Capture the cell that displays the provided text and extract its (X, Y) central coordinate. 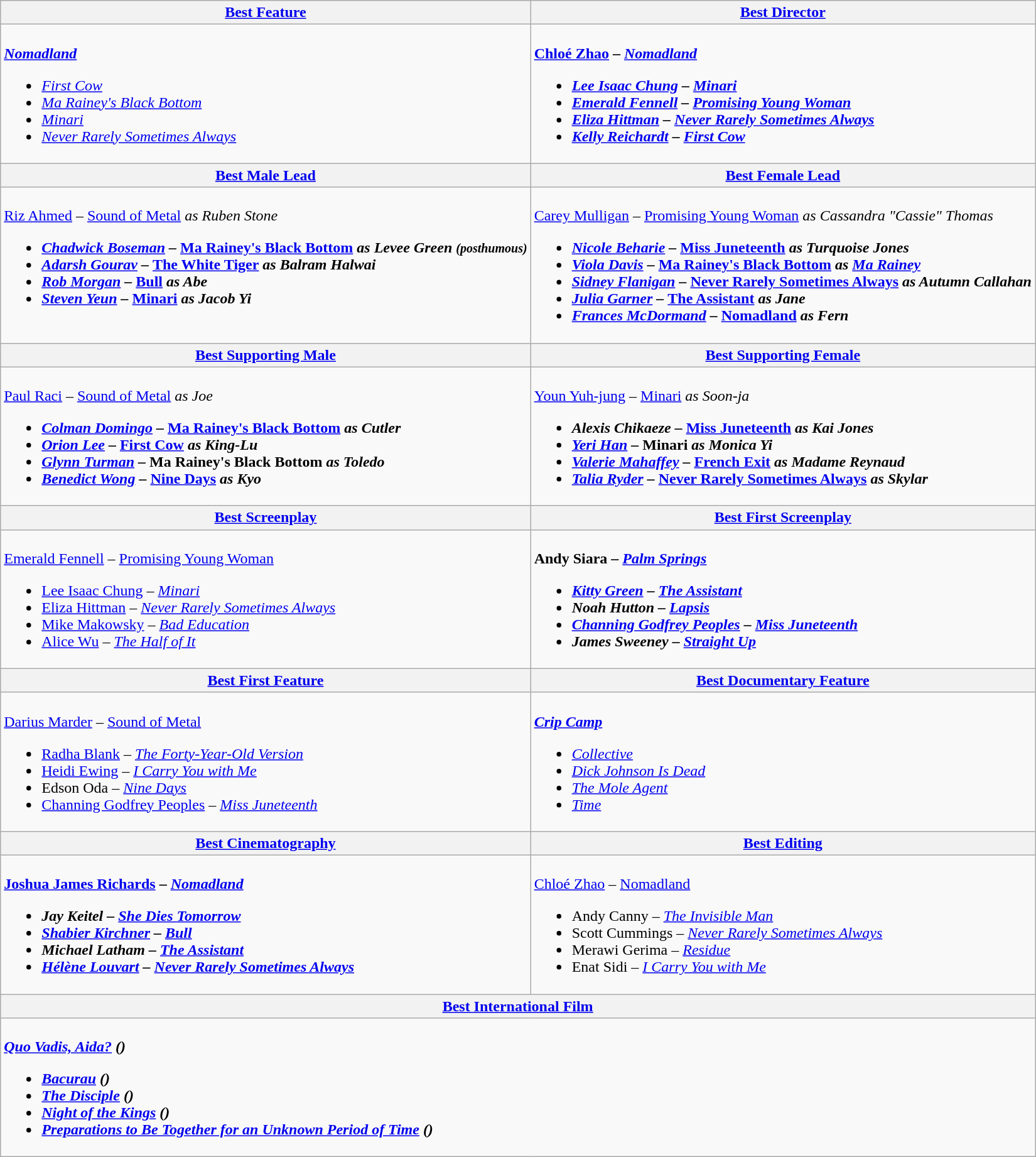
Andy Siara – Palm SpringsKitty Green – The AssistantNoah Hutton – LapsisChanning Godfrey Peoples – Miss JuneteenthJames Sweeney – Straight Up (782, 599)
Best Director (782, 13)
Best Feature (266, 13)
Best Supporting Male (266, 355)
Best Documentary Feature (782, 680)
Best First Screenplay (782, 518)
Best Cinematography (266, 843)
NomadlandFirst CowMa Rainey's Black BottomMinariNever Rarely Sometimes Always (266, 94)
Best Supporting Female (782, 355)
Best Female Lead (782, 175)
Best Screenplay (266, 518)
Best First Feature (266, 680)
Quo Vadis, Aida? ()Bacurau ()The Disciple ()Night of the Kings ()Preparations to Be Together for an Unknown Period of Time () (518, 1088)
Crip CampCollectiveDick Johnson Is DeadThe Mole AgentTime (782, 761)
Best Editing (782, 843)
Best International Film (518, 1006)
Best Male Lead (266, 175)
